Output the (X, Y) coordinate of the center of the cell containing the given text.  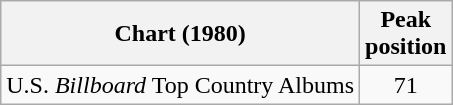
71 (406, 85)
U.S. Billboard Top Country Albums (180, 85)
Chart (1980) (180, 34)
Peakposition (406, 34)
